Search for the cell housing the specified text and yield its (x, y) center coordinate. 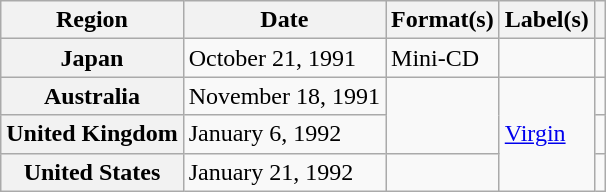
October 21, 1991 (284, 58)
United States (92, 172)
Mini-CD (443, 58)
Date (284, 20)
Format(s) (443, 20)
November 18, 1991 (284, 96)
Australia (92, 96)
Virgin (546, 134)
January 21, 1992 (284, 172)
United Kingdom (92, 134)
Japan (92, 58)
January 6, 1992 (284, 134)
Label(s) (546, 20)
Region (92, 20)
